Identify which cell holds the provided text, then report its (x, y) central coordinate. 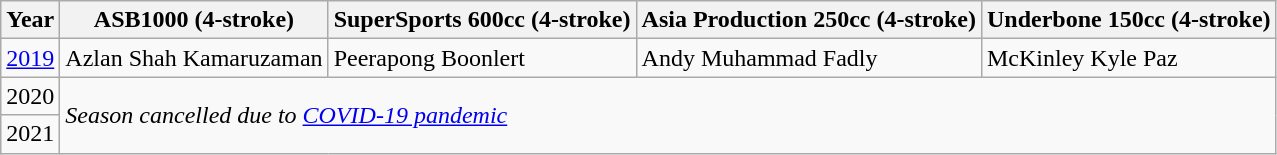
Andy Muhammad Fadly (808, 58)
Azlan Shah Kamaruzaman (194, 58)
2021 (30, 134)
McKinley Kyle Paz (1128, 58)
Asia Production 250cc (4-stroke) (808, 20)
Season cancelled due to COVID-19 pandemic (668, 115)
ASB1000 (4-stroke) (194, 20)
Peerapong Boonlert (482, 58)
Underbone 150cc (4-stroke) (1128, 20)
Year (30, 20)
2019 (30, 58)
SuperSports 600cc (4-stroke) (482, 20)
2020 (30, 96)
